Capture the cell that displays the provided text and extract its [X, Y] central coordinate. 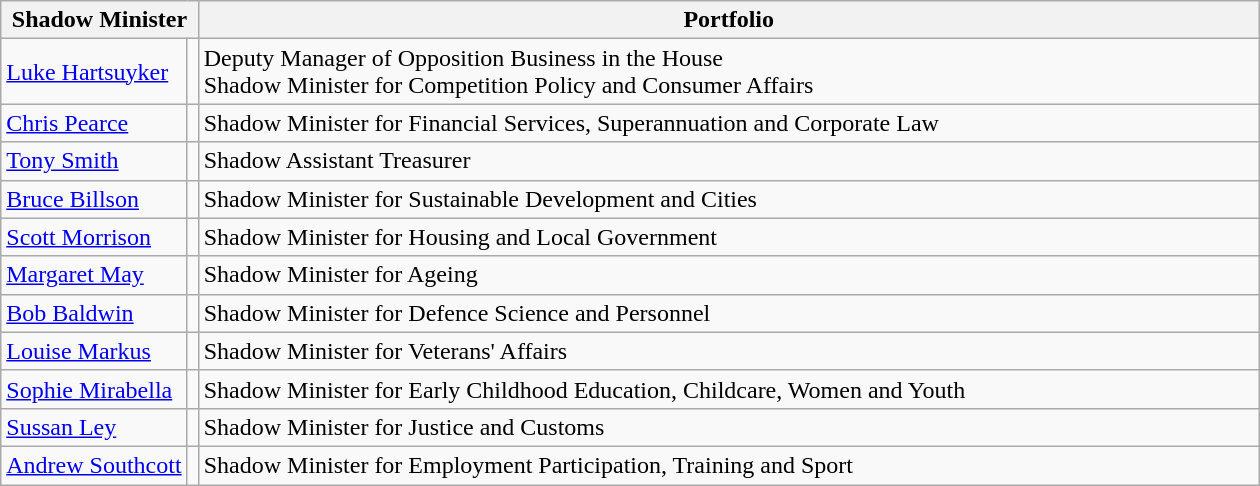
Shadow Minister [100, 20]
Luke Hartsuyker [94, 72]
Shadow Minister for Veterans' Affairs [728, 351]
Bruce Billson [94, 199]
Bob Baldwin [94, 313]
Louise Markus [94, 351]
Shadow Minister for Sustainable Development and Cities [728, 199]
Shadow Minister for Defence Science and Personnel [728, 313]
Margaret May [94, 275]
Shadow Minister for Employment Participation, Training and Sport [728, 465]
Andrew Southcott [94, 465]
Shadow Minister for Ageing [728, 275]
Shadow Minister for Early Childhood Education, Childcare, Women and Youth [728, 389]
Sophie Mirabella [94, 389]
Tony Smith [94, 161]
Shadow Minister for Housing and Local Government [728, 237]
Portfolio [728, 20]
Chris Pearce [94, 123]
Sussan Ley [94, 427]
Shadow Assistant Treasurer [728, 161]
Deputy Manager of Opposition Business in the HouseShadow Minister for Competition Policy and Consumer Affairs [728, 72]
Shadow Minister for Justice and Customs [728, 427]
Shadow Minister for Financial Services, Superannuation and Corporate Law [728, 123]
Scott Morrison [94, 237]
